Return (x, y) of the center of cell containing provided text 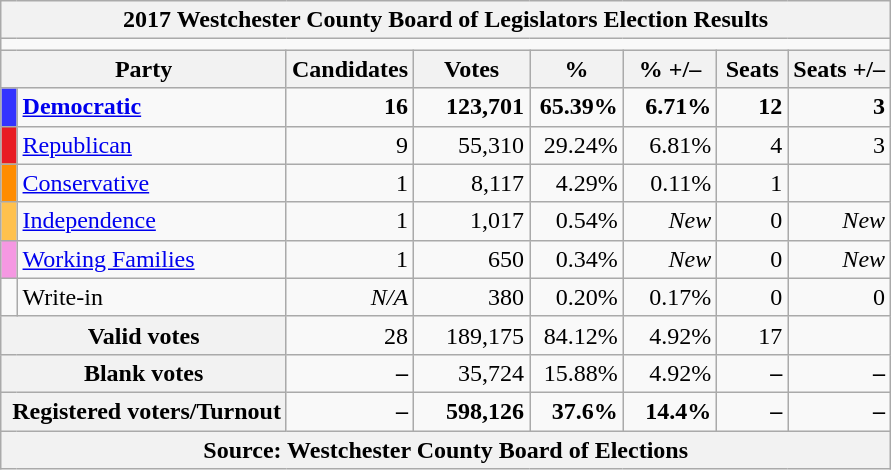
6.71% (670, 107)
Candidates (350, 69)
650 (472, 259)
Registered voters/Turnout (144, 411)
Write-in (152, 297)
0.17% (670, 297)
14.4% (670, 411)
0.34% (577, 259)
Seats (752, 69)
189,175 (472, 335)
6.81% (670, 145)
8,117 (472, 183)
Seats +/– (840, 69)
123,701 (472, 107)
Independence (152, 221)
Democratic (152, 107)
15.88% (577, 373)
0.54% (577, 221)
Blank votes (144, 373)
Republican (152, 145)
55,310 (472, 145)
N/A (350, 297)
28 (350, 335)
35,724 (472, 373)
Valid votes (144, 335)
17 (752, 335)
2017 Westchester County Board of Legislators Election Results (446, 20)
% +/– (670, 69)
598,126 (472, 411)
9 (350, 145)
65.39% (577, 107)
16 (350, 107)
37.6% (577, 411)
0.11% (670, 183)
84.12% (577, 335)
Source: Westchester County Board of Elections (446, 449)
Working Families (152, 259)
380 (472, 297)
Conservative (152, 183)
Party (144, 69)
4 (752, 145)
Votes (472, 69)
0.20% (577, 297)
4.29% (577, 183)
12 (752, 107)
% (577, 69)
29.24% (577, 145)
1,017 (472, 221)
